Scan for the cell matching the given text and deliver its [x, y] coordinate at center. 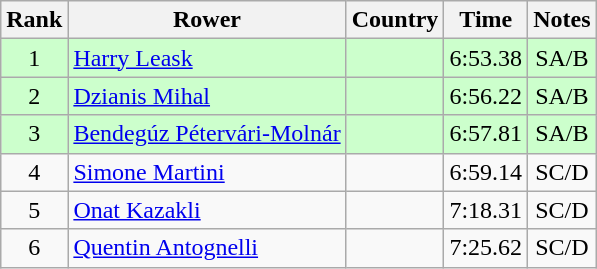
6:57.81 [486, 134]
Bendegúz Pétervári-Molnár [207, 134]
6 [34, 248]
5 [34, 210]
7:18.31 [486, 210]
Onat Kazakli [207, 210]
Rower [207, 20]
Quentin Antognelli [207, 248]
Notes [562, 20]
Harry Leask [207, 58]
6:53.38 [486, 58]
1 [34, 58]
7:25.62 [486, 248]
Country [395, 20]
4 [34, 172]
2 [34, 96]
6:59.14 [486, 172]
Time [486, 20]
6:56.22 [486, 96]
Dzianis Mihal [207, 96]
Simone Martini [207, 172]
3 [34, 134]
Rank [34, 20]
